Return (X, Y) of the center of cell containing provided text 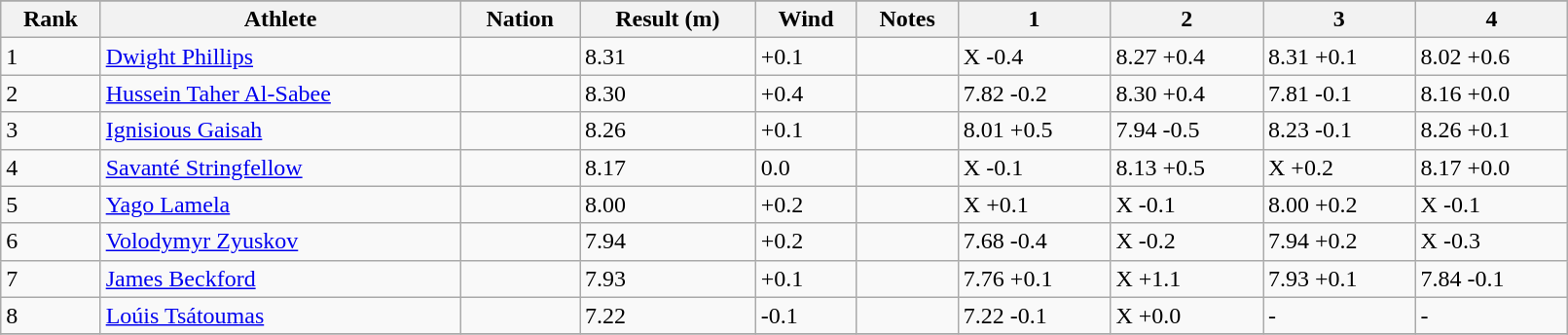
7.22 -0.1 (1034, 316)
8.26 +0.1 (1491, 130)
8.30 (668, 93)
-0.1 (806, 316)
X +1.1 (1187, 279)
Wind (806, 19)
7.22 (668, 316)
Hussein Taher Al-Sabee (280, 93)
7.82 -0.2 (1034, 93)
8.30 +0.4 (1187, 93)
Rank (51, 19)
James Beckford (280, 279)
Ignisious Gaisah (280, 130)
+0.4 (806, 93)
X -0.2 (1187, 242)
8.27 +0.4 (1187, 56)
8.17 +0.0 (1491, 167)
X +0.0 (1187, 316)
8.31 (668, 56)
Savanté Stringfellow (280, 167)
Result (m) (668, 19)
8.00 (668, 205)
7.93 +0.1 (1339, 279)
Notes (907, 19)
8.23 -0.1 (1339, 130)
8.17 (668, 167)
8.01 +0.5 (1034, 130)
6 (51, 242)
8.00 +0.2 (1339, 205)
7.81 -0.1 (1339, 93)
7.93 (668, 279)
7.94 -0.5 (1187, 130)
Nation (520, 19)
8.16 +0.0 (1491, 93)
Volodymyr Zyuskov (280, 242)
8.26 (668, 130)
7.84 -0.1 (1491, 279)
Loúis Tsátoumas (280, 316)
7.94 +0.2 (1339, 242)
X +0.2 (1339, 167)
8.13 +0.5 (1187, 167)
7.76 +0.1 (1034, 279)
X +0.1 (1034, 205)
X -0.4 (1034, 56)
0.0 (806, 167)
Dwight Phillips (280, 56)
8 (51, 316)
5 (51, 205)
8.02 +0.6 (1491, 56)
X -0.3 (1491, 242)
Yago Lamela (280, 205)
8.31 +0.1 (1339, 56)
Athlete (280, 19)
7.68 -0.4 (1034, 242)
7 (51, 279)
7.94 (668, 242)
